Identify which cell holds the provided text, then report its (X, Y) central coordinate. 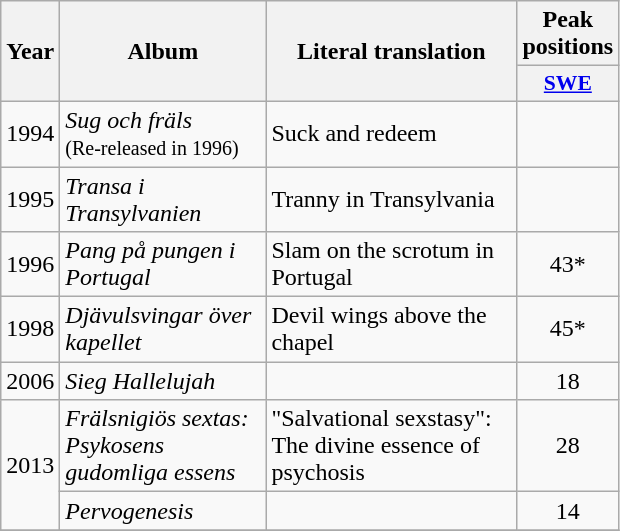
Frälsnigiös sextas: Psykosens gudomliga essens (163, 446)
Literal translation (392, 52)
2013 (30, 465)
Pang på pungen i Portugal (163, 264)
"Salvational sexstasy": The divine essence of psychosis (392, 446)
Devil wings above the chapel (392, 330)
Pervogenesis (163, 511)
2006 (30, 381)
Year (30, 52)
Djävulsvingar över kapellet (163, 330)
Slam on the scrotum in Portugal (392, 264)
Sug och fräls (Re-released in 1996) (163, 134)
Suck and redeem (392, 134)
14 (568, 511)
Peak positions (568, 34)
1996 (30, 264)
1998 (30, 330)
1994 (30, 134)
28 (568, 446)
43* (568, 264)
Album (163, 52)
18 (568, 381)
Transa i Transylvanien (163, 198)
1995 (30, 198)
Sieg Hallelujah (163, 381)
45* (568, 330)
SWE (568, 84)
Tranny in Transylvania (392, 198)
